Locate the cell with the specified text and output its (x, y) center coordinate. 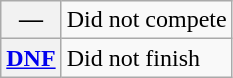
Did not compete (146, 20)
— (31, 20)
Did not finish (146, 58)
DNF (31, 58)
